Return the [X, Y] coordinate for the center point of the cell that contains the specified text.  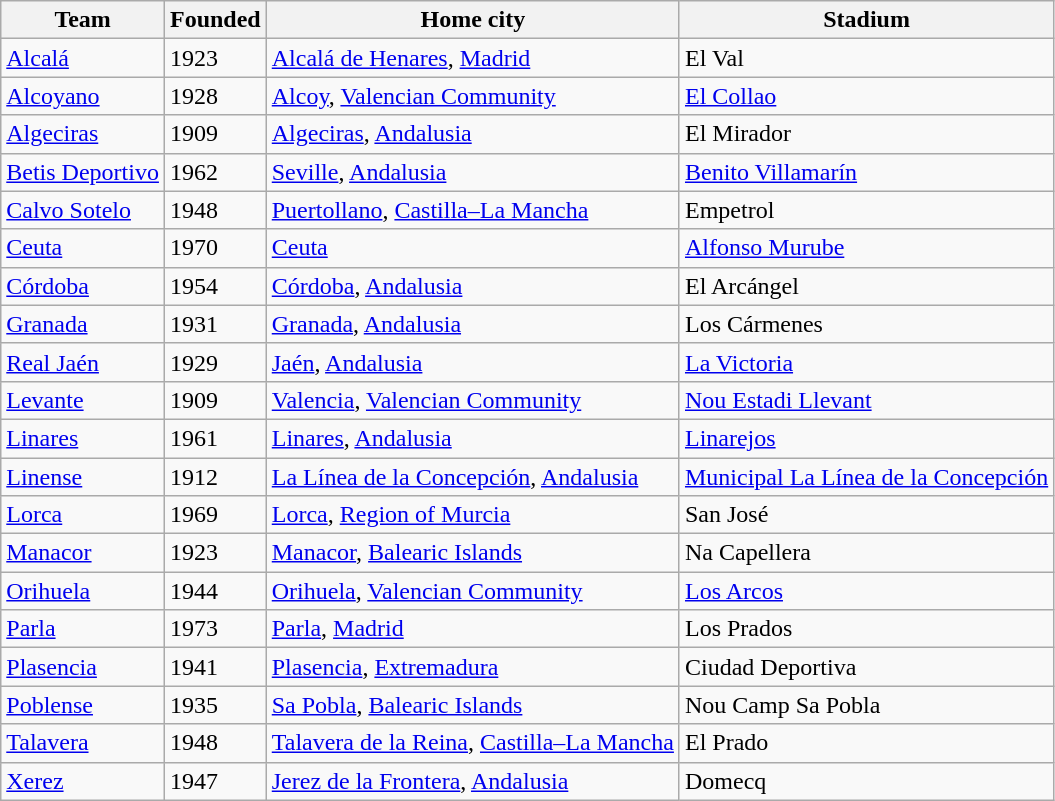
Los Cármenes [866, 324]
Seville, Andalusia [472, 172]
Alcoyano [83, 96]
1912 [215, 477]
1928 [215, 96]
1973 [215, 629]
Alcoy, Valencian Community [472, 96]
Parla, Madrid [472, 629]
Los Arcos [866, 591]
El Prado [866, 743]
Stadium [866, 20]
1944 [215, 591]
Nou Estadi Llevant [866, 400]
Granada [83, 324]
El Arcángel [866, 286]
1954 [215, 286]
1929 [215, 362]
Linares [83, 438]
Xerez [83, 781]
Real Jaén [83, 362]
Jerez de la Frontera, Andalusia [472, 781]
Talavera de la Reina, Castilla–La Mancha [472, 743]
Benito Villamarín [866, 172]
Córdoba [83, 286]
El Mirador [866, 134]
El Val [866, 58]
1941 [215, 667]
1931 [215, 324]
Ciudad Deportiva [866, 667]
Valencia, Valencian Community [472, 400]
Na Capellera [866, 553]
Lorca [83, 515]
Poblense [83, 705]
Linense [83, 477]
Parla [83, 629]
Los Prados [866, 629]
La Línea de la Concepción, Andalusia [472, 477]
Alcalá de Henares, Madrid [472, 58]
Manacor, Balearic Islands [472, 553]
Manacor [83, 553]
1962 [215, 172]
Levante [83, 400]
Jaén, Andalusia [472, 362]
1970 [215, 248]
Linarejos [866, 438]
Puertollano, Castilla–La Mancha [472, 210]
Algeciras, Andalusia [472, 134]
Calvo Sotelo [83, 210]
La Victoria [866, 362]
Granada, Andalusia [472, 324]
1961 [215, 438]
1947 [215, 781]
Plasencia, Extremadura [472, 667]
Algeciras [83, 134]
1969 [215, 515]
Talavera [83, 743]
Lorca, Region of Murcia [472, 515]
Municipal La Línea de la Concepción [866, 477]
1935 [215, 705]
Betis Deportivo [83, 172]
Sa Pobla, Balearic Islands [472, 705]
Team [83, 20]
Alfonso Murube [866, 248]
Domecq [866, 781]
Córdoba, Andalusia [472, 286]
Nou Camp Sa Pobla [866, 705]
Alcalá [83, 58]
Orihuela [83, 591]
Home city [472, 20]
San José [866, 515]
Founded [215, 20]
Empetrol [866, 210]
Plasencia [83, 667]
El Collao [866, 96]
Linares, Andalusia [472, 438]
Orihuela, Valencian Community [472, 591]
